Locate the cell with the specified text and output its (X, Y) center coordinate. 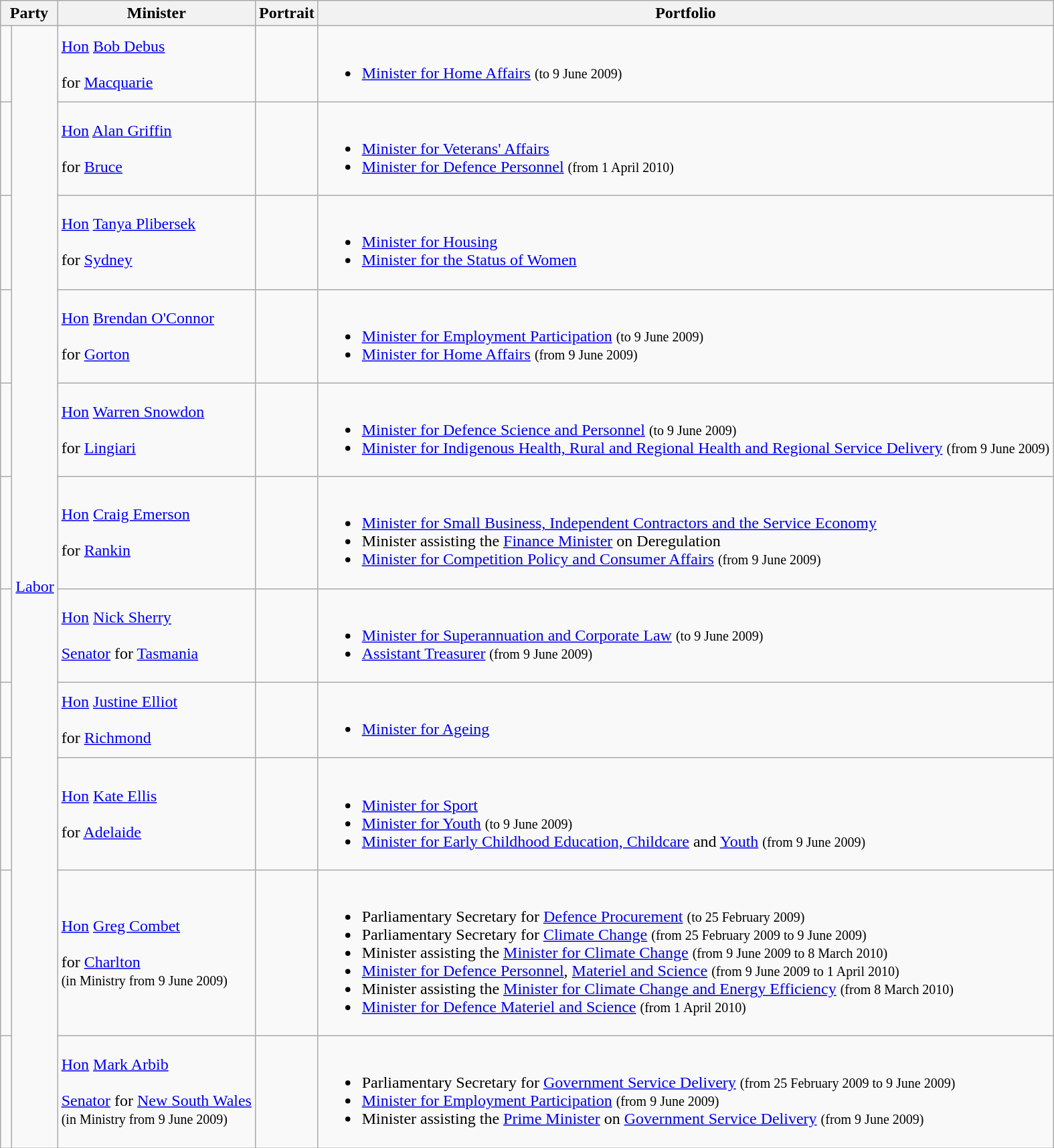
Minister for SportMinister for Youth (to 9 June 2009)Minister for Early Childhood Education, Childcare and Youth (from 9 June 2009) (685, 814)
Minister for Home Affairs (to 9 June 2009) (685, 64)
Hon Bob Debus for Macquarie (157, 64)
Hon Kate Ellis for Adelaide (157, 814)
Minister (157, 13)
Hon Brendan O'Connor for Gorton (157, 336)
Minister for HousingMinister for the Status of Women (685, 242)
Minister for Veterans' AffairsMinister for Defence Personnel (from 1 April 2010) (685, 149)
Hon Craig Emerson for Rankin (157, 533)
Portfolio (685, 13)
Portrait (286, 13)
Hon Warren Snowdon for Lingiari (157, 430)
Minister for Employment Participation (to 9 June 2009)Minister for Home Affairs (from 9 June 2009) (685, 336)
Hon Greg Combet for Charlton (in Ministry from 9 June 2009) (157, 953)
Hon Mark Arbib Senator for New South Wales (in Ministry from 9 June 2009) (157, 1091)
Hon Justine Elliot for Richmond (157, 720)
Minister for Superannuation and Corporate Law (to 9 June 2009)Assistant Treasurer (from 9 June 2009) (685, 635)
Hon Alan Griffin for Bruce (157, 149)
Minister for Ageing (685, 720)
Party (29, 13)
Labor (35, 587)
Hon Tanya Plibersek for Sydney (157, 242)
Hon Nick Sherry Senator for Tasmania (157, 635)
